Provide the (X, Y) coordinate of the cell's center where the given text is located.  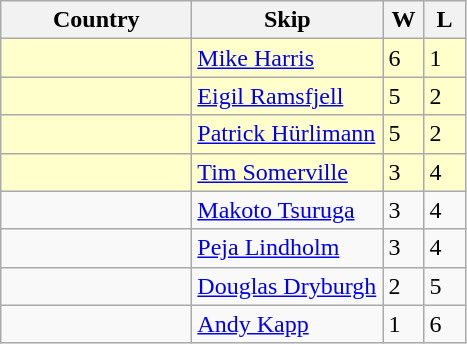
Makoto Tsuruga (288, 210)
Patrick Hürlimann (288, 134)
Douglas Dryburgh (288, 286)
Tim Somerville (288, 172)
Peja Lindholm (288, 248)
Mike Harris (288, 58)
W (404, 20)
Country (96, 20)
L (444, 20)
Andy Kapp (288, 324)
Eigil Ramsfjell (288, 96)
Skip (288, 20)
